Determine the (x, y) coordinate at the center of the cell enclosing the given text.  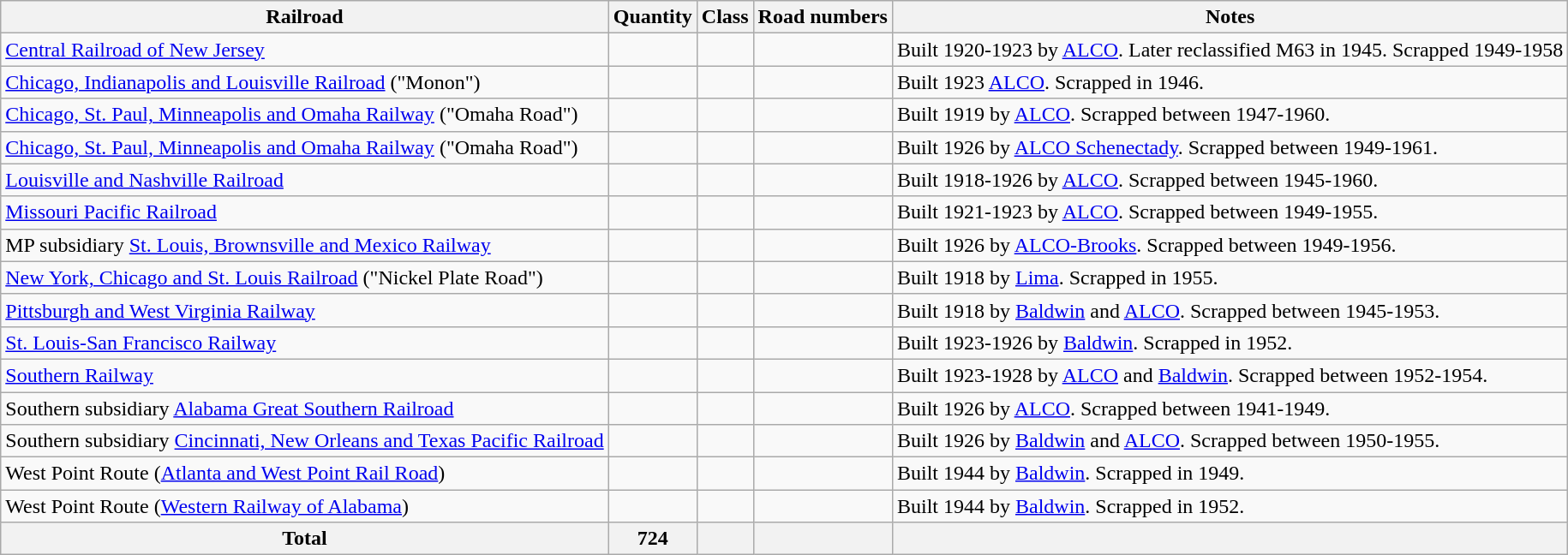
Built 1923-1928 by ALCO and Baldwin. Scrapped between 1952-1954. (1230, 375)
Built 1919 by ALCO. Scrapped between 1947-1960. (1230, 115)
Built 1918 by Lima. Scrapped in 1955. (1230, 277)
Southern subsidiary Alabama Great Southern Railroad (305, 409)
West Point Route (Western Railway of Alabama) (305, 506)
MP subsidiary St. Louis, Brownsville and Mexico Railway (305, 245)
Built 1926 by ALCO-Brooks. Scrapped between 1949-1956. (1230, 245)
Southern Railway (305, 375)
Pittsburgh and West Virginia Railway (305, 310)
Southern subsidiary Cincinnati, New Orleans and Texas Pacific Railroad (305, 441)
Missouri Pacific Railroad (305, 212)
Built 1918-1926 by ALCO. Scrapped between 1945-1960. (1230, 180)
Chicago, Indianapolis and Louisville Railroad ("Monon") (305, 82)
West Point Route (Atlanta and West Point Rail Road) (305, 474)
St. Louis-San Francisco Railway (305, 343)
Built 1944 by Baldwin. Scrapped in 1949. (1230, 474)
Built 1920-1923 by ALCO. Later reclassified M63 in 1945. Scrapped 1949-1958 (1230, 50)
Total (305, 539)
Built 1926 by Baldwin and ALCO. Scrapped between 1950-1955. (1230, 441)
724 (653, 539)
Notes (1230, 17)
Built 1926 by ALCO. Scrapped between 1941-1949. (1230, 409)
Road numbers (823, 17)
New York, Chicago and St. Louis Railroad ("Nickel Plate Road") (305, 277)
Built 1926 by ALCO Schenectady. Scrapped between 1949-1961. (1230, 147)
Quantity (653, 17)
Built 1923 ALCO. Scrapped in 1946. (1230, 82)
Central Railroad of New Jersey (305, 50)
Built 1923-1926 by Baldwin. Scrapped in 1952. (1230, 343)
Built 1918 by Baldwin and ALCO. Scrapped between 1945-1953. (1230, 310)
Louisville and Nashville Railroad (305, 180)
Railroad (305, 17)
Built 1921-1923 by ALCO. Scrapped between 1949-1955. (1230, 212)
Built 1944 by Baldwin. Scrapped in 1952. (1230, 506)
Class (725, 17)
